Capture the cell that displays the provided text and extract its [x, y] central coordinate. 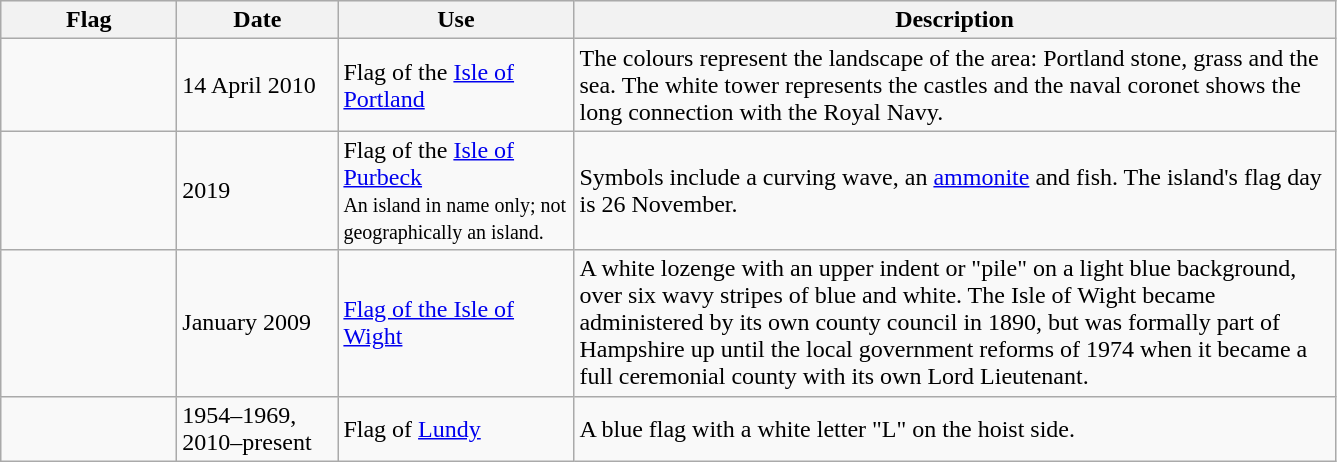
Flag of the Isle of Wight [456, 323]
Description [954, 20]
Flag [89, 20]
Date [258, 20]
January 2009 [258, 323]
Flag of Lundy [456, 428]
A blue flag with a white letter "L" on the hoist side. [954, 428]
Flag of the Isle of PurbeckAn island in name only; not geographically an island. [456, 190]
Flag of the Isle of Portland [456, 85]
Symbols include a curving wave, an ammonite and fish. The island's flag day is 26 November. [954, 190]
Use [456, 20]
14 April 2010 [258, 85]
1954–1969,2010–present [258, 428]
2019 [258, 190]
